Scan for the cell matching the given text and deliver its [x, y] coordinate at center. 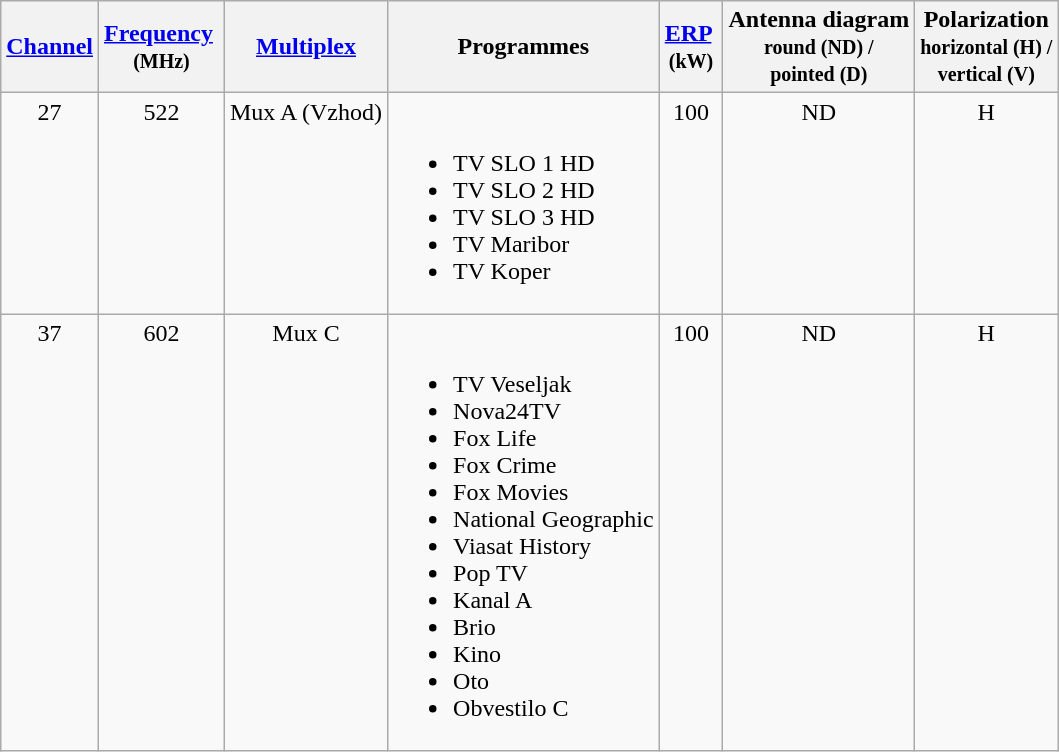
Mux C [306, 532]
Mux A (Vzhod) [306, 204]
602 [162, 532]
Antenna diagramround (ND) /pointed (D) [819, 47]
Multiplex [306, 47]
Channel [50, 47]
ERP (kW) [691, 47]
Programmes [524, 47]
TV VeseljakNova24TVFox LifeFox CrimeFox MoviesNational GeographicViasat HistoryPop TVKanal ABrioKinoOtoObvestilo C [524, 532]
Frequency (MHz) [162, 47]
522 [162, 204]
37 [50, 532]
Polarizationhorizontal (H) /vertical (V) [986, 47]
TV SLO 1 HDTV SLO 2 HDTV SLO 3 HDTV MariborTV Koper [524, 204]
27 [50, 204]
